Scan for the cell matching the given text and deliver its [X, Y] coordinate at center. 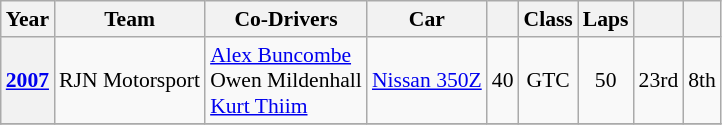
2007 [28, 80]
23rd [659, 80]
GTC [548, 80]
Laps [606, 19]
Car [427, 19]
RJN Motorsport [130, 80]
Team [130, 19]
Year [28, 19]
Co-Drivers [286, 19]
40 [503, 80]
Nissan 350Z [427, 80]
8th [702, 80]
Alex Buncombe Owen Mildenhall Kurt Thiim [286, 80]
Class [548, 19]
50 [606, 80]
